Find where the given text appears and provide that cell's center as [X, Y] coordinate. 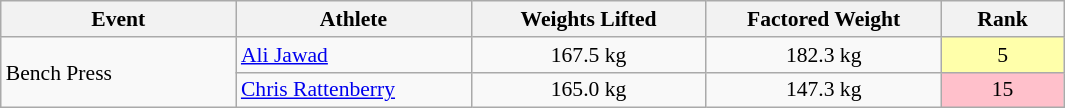
Bench Press [118, 72]
167.5 kg [588, 55]
165.0 kg [588, 90]
5 [1002, 55]
Athlete [354, 19]
Weights Lifted [588, 19]
Rank [1002, 19]
147.3 kg [824, 90]
Event [118, 19]
15 [1002, 90]
Factored Weight [824, 19]
182.3 kg [824, 55]
Ali Jawad [354, 55]
Chris Rattenberry [354, 90]
